Output the [X, Y] coordinate of the center of the cell containing the given text.  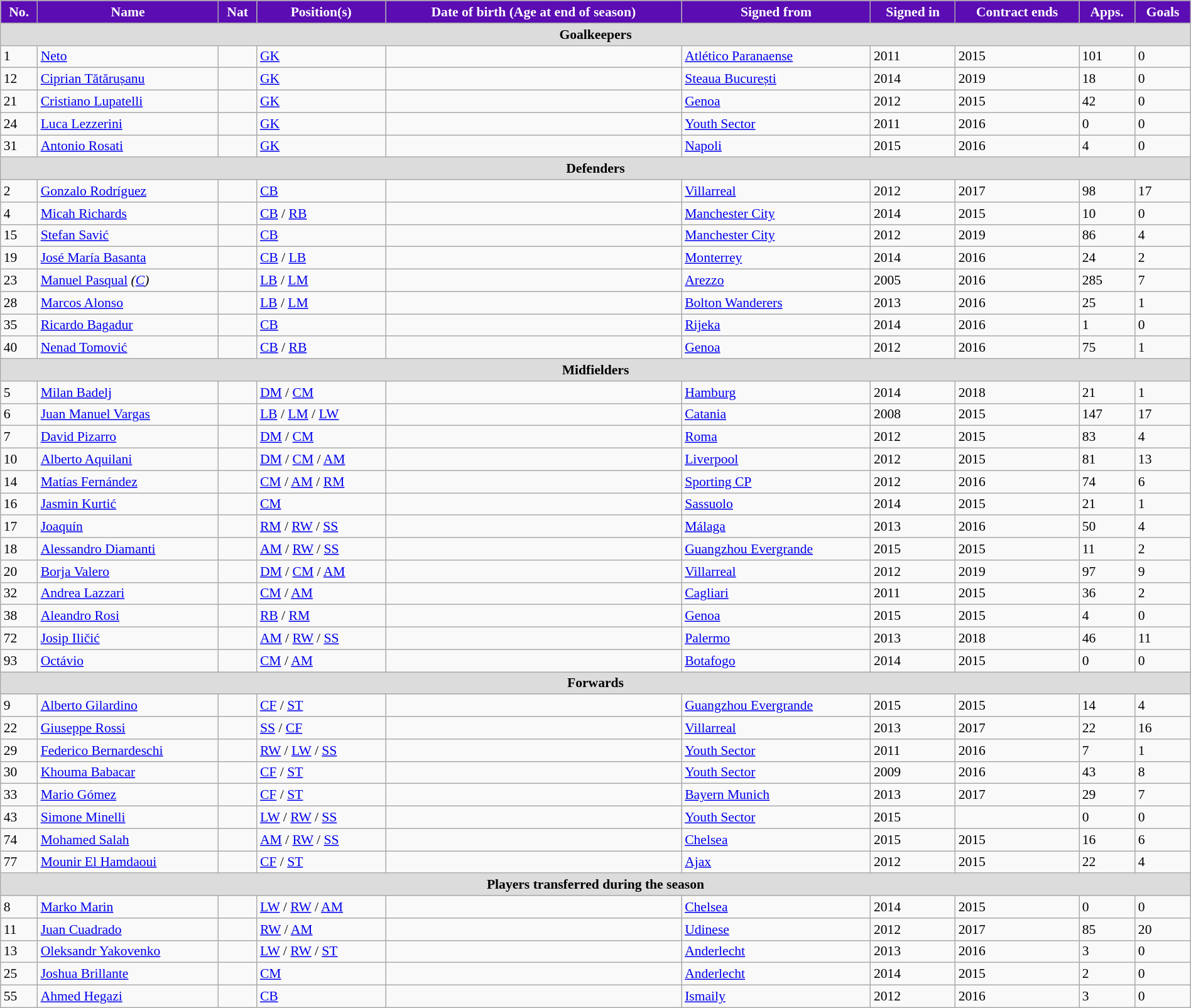
Alberto Aquilani [128, 460]
86 [1107, 236]
Rijeka [776, 325]
Monterrey [776, 258]
Apps. [1107, 12]
40 [19, 348]
15 [19, 236]
38 [19, 616]
Joshua Brillante [128, 974]
No. [19, 12]
Roma [776, 437]
285 [1107, 281]
Contract ends [1018, 12]
Federico Bernardeschi [128, 751]
55 [19, 997]
Juan Manuel Vargas [128, 415]
Octávio [128, 661]
Stefan Savić [128, 236]
Neto [128, 57]
Position(s) [322, 12]
75 [1107, 348]
50 [1107, 527]
Gonzalo Rodríguez [128, 191]
23 [19, 281]
Hamburg [776, 393]
31 [19, 146]
Bolton Wanderers [776, 303]
72 [19, 639]
2005 [913, 281]
Ajax [776, 862]
81 [1107, 460]
Nenad Tomović [128, 348]
Aleandro Rosi [128, 616]
LW / RW / SS [322, 818]
Marko Marin [128, 907]
85 [1107, 929]
Date of birth (Age at end of season) [534, 12]
Antonio Rosati [128, 146]
Cagliari [776, 593]
Botafogo [776, 661]
Ciprian Tătărușanu [128, 79]
36 [1107, 593]
Málaga [776, 527]
35 [19, 325]
83 [1107, 437]
Borja Valero [128, 572]
Atlético Paranaense [776, 57]
Signed in [913, 12]
Marcos Alonso [128, 303]
LB / LM / LW [322, 415]
CM / AM / RM [322, 482]
CB / LB [322, 258]
Manuel Pasqual (C) [128, 281]
5 [19, 393]
46 [1107, 639]
30 [19, 772]
Sassuolo [776, 504]
Palermo [776, 639]
98 [1107, 191]
RW / AM [322, 929]
28 [19, 303]
Goals [1163, 12]
Ricardo Bagadur [128, 325]
Mario Gómez [128, 795]
Alberto Gilardino [128, 706]
Midfielders [595, 370]
Goalkeepers [595, 35]
93 [19, 661]
Players transferred during the season [595, 885]
LW / RW / ST [322, 951]
Andrea Lazzari [128, 593]
Napoli [776, 146]
97 [1107, 572]
Udinese [776, 929]
Khouma Babacar [128, 772]
42 [1107, 102]
Juan Cuadrado [128, 929]
Nat [237, 12]
José María Basanta [128, 258]
Arezzo [776, 281]
Forwards [595, 683]
Alessandro Diamanti [128, 549]
Micah Richards [128, 214]
12 [19, 79]
Liverpool [776, 460]
Bayern Munich [776, 795]
2009 [913, 772]
Steaua București [776, 79]
Cristiano Lupatelli [128, 102]
Ismaily [776, 997]
Josip Iličić [128, 639]
Signed from [776, 12]
David Pizarro [128, 437]
32 [19, 593]
LW / RW / AM [322, 907]
Milan Badelj [128, 393]
33 [19, 795]
Defenders [595, 169]
147 [1107, 415]
Name [128, 12]
Mohamed Salah [128, 840]
RM / RW / SS [322, 527]
Simone Minelli [128, 818]
101 [1107, 57]
Joaquín [128, 527]
Matías Fernández [128, 482]
RB / RM [322, 616]
2008 [913, 415]
77 [19, 862]
RW / LW / SS [322, 751]
Luca Lezzerini [128, 124]
Sporting CP [776, 482]
Ahmed Hegazi [128, 997]
Jasmin Kurtić [128, 504]
Oleksandr Yakovenko [128, 951]
SS / CF [322, 728]
Mounir El Hamdaoui [128, 862]
Catania [776, 415]
Giuseppe Rossi [128, 728]
19 [19, 258]
